Detect which cell encompasses the target text, then output its (x, y) center coordinate. 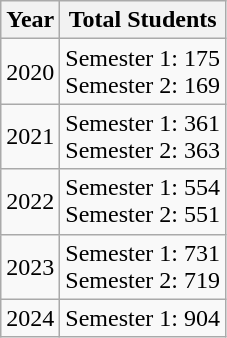
2020 (30, 72)
Year (30, 20)
Semester 1: 175Semester 2: 169 (143, 72)
Semester 1: 361Semester 2: 363 (143, 136)
2022 (30, 202)
Semester 1: 554Semester 2: 551 (143, 202)
Total Students (143, 20)
2021 (30, 136)
2024 (30, 318)
Semester 1: 731Semester 2: 719 (143, 266)
2023 (30, 266)
Semester 1: 904 (143, 318)
